For the text-containing cell, return its midpoint in [x, y] coordinate format. 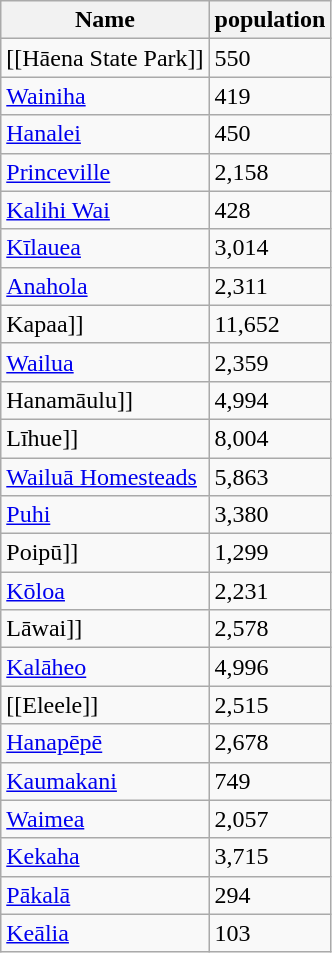
Līhue]] [105, 438]
Kapaa]] [105, 324]
419 [270, 96]
Hanamāulu]] [105, 400]
428 [270, 210]
2,311 [270, 286]
Pākalā [105, 895]
2,678 [270, 743]
3,715 [270, 857]
Poipū]] [105, 553]
3,380 [270, 515]
Kaumakani [105, 781]
[[Eleele]] [105, 705]
2,578 [270, 629]
2,158 [270, 172]
Lāwai]] [105, 629]
5,863 [270, 477]
Kōloa [105, 591]
8,004 [270, 438]
294 [270, 895]
450 [270, 134]
2,231 [270, 591]
Name [105, 20]
Princeville [105, 172]
11,652 [270, 324]
Kīlauea [105, 248]
Anahola [105, 286]
749 [270, 781]
2,057 [270, 819]
Keālia [105, 933]
Kalihi Wai [105, 210]
1,299 [270, 553]
Waimea [105, 819]
Puhi [105, 515]
2,515 [270, 705]
Hanalei [105, 134]
Wainiha [105, 96]
550 [270, 58]
Wailuā Homesteads [105, 477]
4,994 [270, 400]
population [270, 20]
4,996 [270, 667]
Hanapēpē [105, 743]
103 [270, 933]
2,359 [270, 362]
Kekaha [105, 857]
[[Hāena State Park]] [105, 58]
Wailua [105, 362]
3,014 [270, 248]
Kalāheo [105, 667]
